Search for the cell housing the specified text and yield its [X, Y] center coordinate. 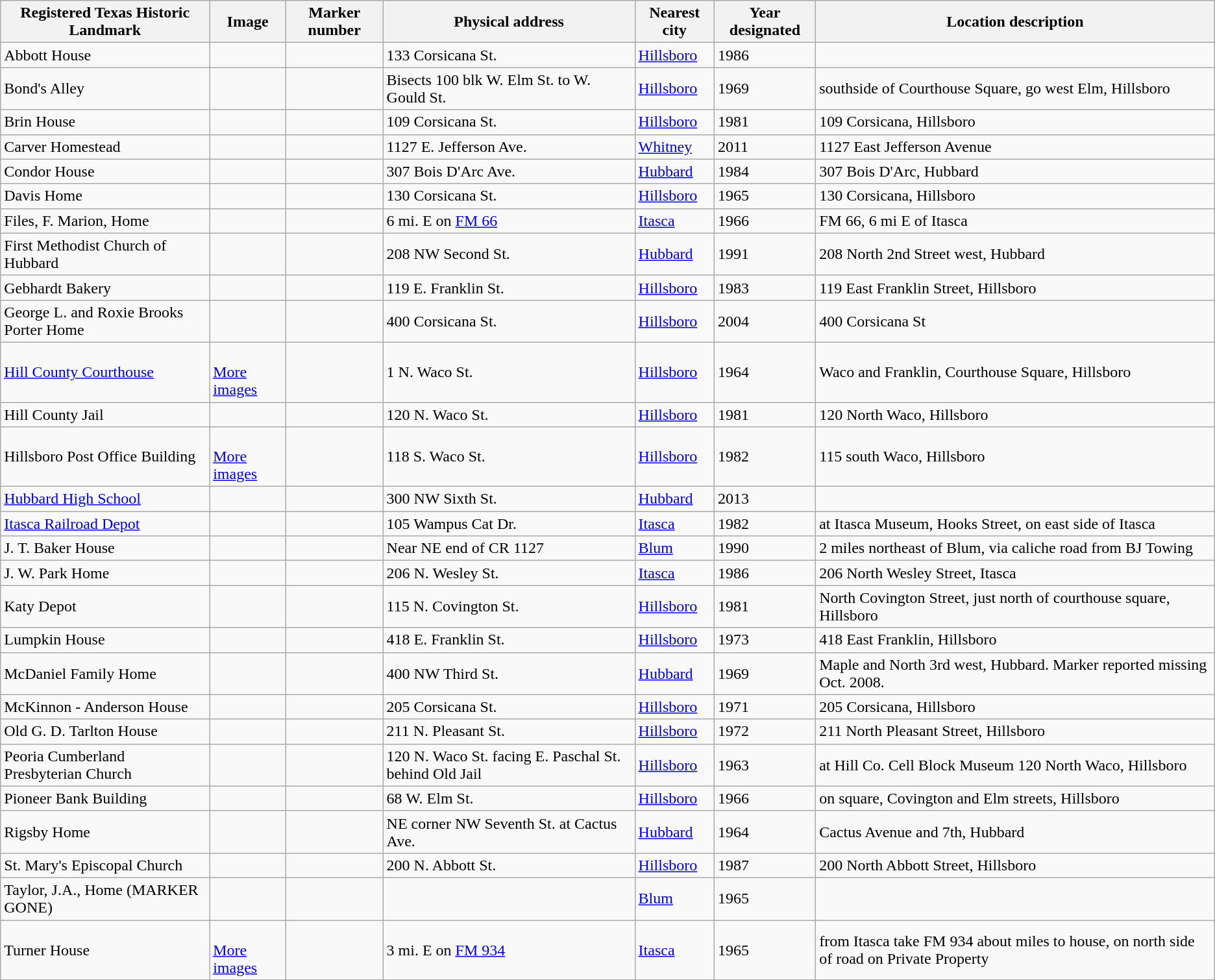
St. Mary's Episcopal Church [105, 865]
208 NW Second St. [509, 254]
1984 [765, 171]
Pioneer Bank Building [105, 798]
130 Corsicana St. [509, 196]
Turner House [105, 950]
Bisects 100 blk W. Elm St. to W. Gould St. [509, 88]
2004 [765, 321]
1973 [765, 640]
1971 [765, 707]
1987 [765, 865]
115 south Waco, Hillsboro [1015, 457]
211 N. Pleasant St. [509, 731]
Davis Home [105, 196]
1963 [765, 765]
Bond's Alley [105, 88]
Whitney [674, 147]
Peoria Cumberland Presbyterian Church [105, 765]
at Itasca Museum, Hooks Street, on east side of Itasca [1015, 524]
1991 [765, 254]
120 North Waco, Hillsboro [1015, 415]
Cactus Avenue and 7th, Hubbard [1015, 832]
First Methodist Church of Hubbard [105, 254]
418 E. Franklin St. [509, 640]
2011 [765, 147]
2 miles northeast of Blum, via caliche road from BJ Towing [1015, 548]
Old G. D. Tarlton House [105, 731]
Maple and North 3rd west, Hubbard. Marker reported missing Oct. 2008. [1015, 674]
205 Corsicana St. [509, 707]
1983 [765, 288]
2013 [765, 499]
200 North Abbott Street, Hillsboro [1015, 865]
133 Corsicana St. [509, 55]
105 Wampus Cat Dr. [509, 524]
205 Corsicana, Hillsboro [1015, 707]
Hillsboro Post Office Building [105, 457]
at Hill Co. Cell Block Museum 120 North Waco, Hillsboro [1015, 765]
Rigsby Home [105, 832]
1127 E. Jefferson Ave. [509, 147]
Condor House [105, 171]
119 East Franklin Street, Hillsboro [1015, 288]
400 NW Third St. [509, 674]
3 mi. E on FM 934 [509, 950]
southside of Courthouse Square, go west Elm, Hillsboro [1015, 88]
109 Corsicana St. [509, 122]
Year designated [765, 22]
120 N. Waco St. [509, 415]
206 N. Wesley St. [509, 573]
300 NW Sixth St. [509, 499]
Carver Homestead [105, 147]
211 North Pleasant Street, Hillsboro [1015, 731]
FM 66, 6 mi E of Itasca [1015, 221]
130 Corsicana, Hillsboro [1015, 196]
307 Bois D'Arc Ave. [509, 171]
J. T. Baker House [105, 548]
1990 [765, 548]
Marker number [334, 22]
115 N. Covington St. [509, 606]
Waco and Franklin, Courthouse Square, Hillsboro [1015, 372]
McDaniel Family Home [105, 674]
Files, F. Marion, Home [105, 221]
Physical address [509, 22]
6 mi. E on FM 66 [509, 221]
Location description [1015, 22]
118 S. Waco St. [509, 457]
Katy Depot [105, 606]
400 Corsicana St. [509, 321]
on square, Covington and Elm streets, Hillsboro [1015, 798]
NE corner NW Seventh St. at Cactus Ave. [509, 832]
1 N. Waco St. [509, 372]
200 N. Abbott St. [509, 865]
1127 East Jefferson Avenue [1015, 147]
Hill County Jail [105, 415]
400 Corsicana St [1015, 321]
Brin House [105, 122]
Abbott House [105, 55]
Near NE end of CR 1127 [509, 548]
McKinnon - Anderson House [105, 707]
George L. and Roxie Brooks Porter Home [105, 321]
Lumpkin House [105, 640]
Nearest city [674, 22]
68 W. Elm St. [509, 798]
208 North 2nd Street west, Hubbard [1015, 254]
109 Corsicana, Hillsboro [1015, 122]
120 N. Waco St. facing E. Paschal St. behind Old Jail [509, 765]
Itasca Railroad Depot [105, 524]
206 North Wesley Street, Itasca [1015, 573]
418 East Franklin, Hillsboro [1015, 640]
Gebhardt Bakery [105, 288]
J. W. Park Home [105, 573]
Image [248, 22]
Hubbard High School [105, 499]
1972 [765, 731]
Taylor, J.A., Home (MARKER GONE) [105, 898]
from Itasca take FM 934 about miles to house, on north side of road on Private Property [1015, 950]
307 Bois D'Arc, Hubbard [1015, 171]
North Covington Street, just north of courthouse square, Hillsboro [1015, 606]
Registered Texas Historic Landmark [105, 22]
Hill County Courthouse [105, 372]
119 E. Franklin St. [509, 288]
